From the cell containing the given text, extract its center point as [x, y] coordinate. 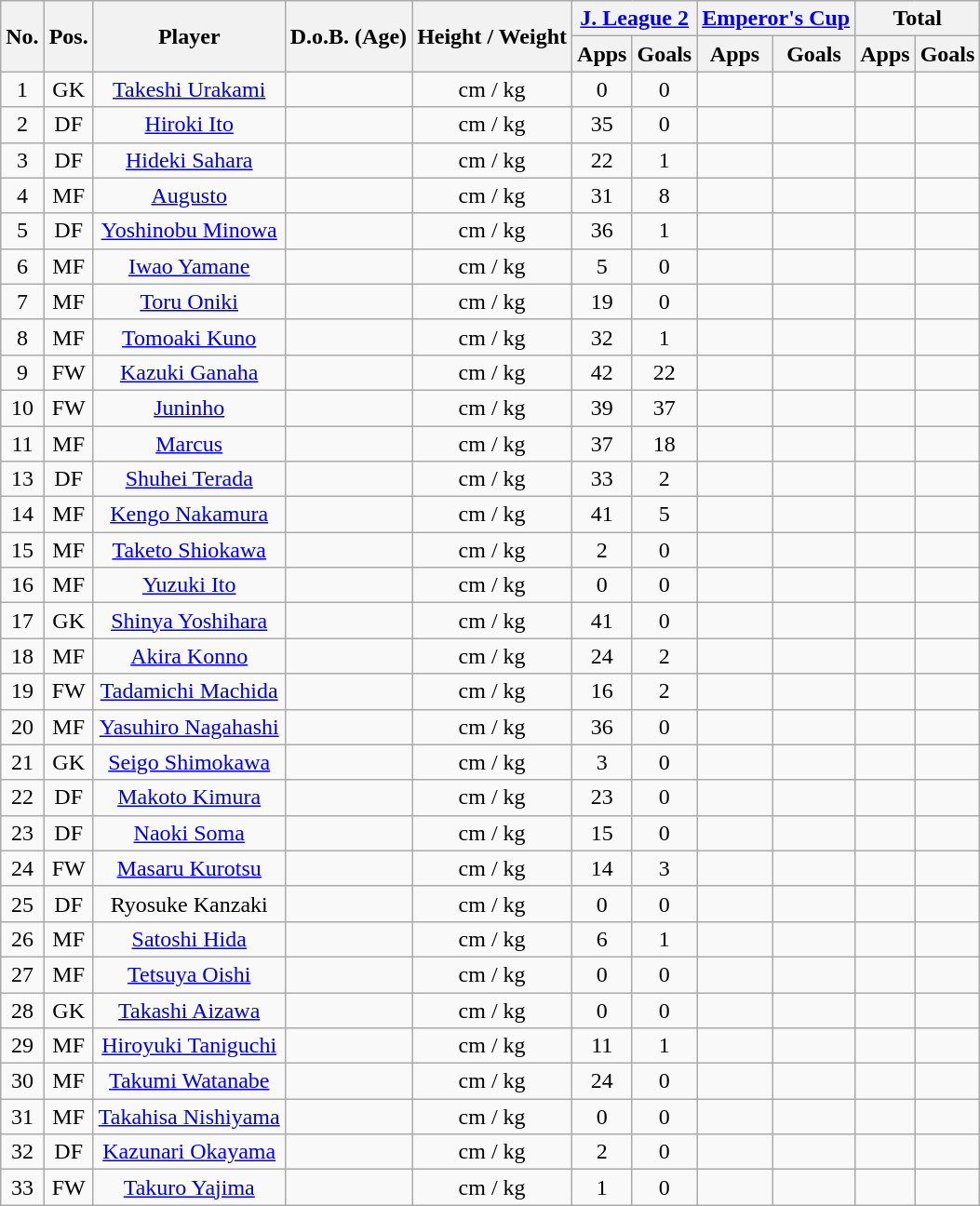
Hiroyuki Taniguchi [189, 1046]
20 [22, 727]
Player [189, 36]
Tomoaki Kuno [189, 337]
13 [22, 479]
Shinya Yoshihara [189, 621]
Ryosuke Kanzaki [189, 904]
Naoki Soma [189, 833]
Marcus [189, 444]
Makoto Kimura [189, 797]
Toru Oniki [189, 301]
35 [602, 125]
Masaru Kurotsu [189, 868]
Takeshi Urakami [189, 89]
Pos. [69, 36]
Augusto [189, 195]
Takumi Watanabe [189, 1081]
Takashi Aizawa [189, 1010]
Yoshinobu Minowa [189, 231]
Tetsuya Oishi [189, 974]
4 [22, 195]
29 [22, 1046]
J. League 2 [635, 19]
Hideki Sahara [189, 160]
30 [22, 1081]
Seigo Shimokawa [189, 762]
25 [22, 904]
Tadamichi Machida [189, 691]
Taketo Shiokawa [189, 550]
39 [602, 408]
No. [22, 36]
Kazuki Ganaha [189, 372]
Shuhei Terada [189, 479]
10 [22, 408]
27 [22, 974]
9 [22, 372]
Yasuhiro Nagahashi [189, 727]
Iwao Yamane [189, 266]
17 [22, 621]
28 [22, 1010]
Hiroki Ito [189, 125]
Emperor's Cup [776, 19]
Takuro Yajima [189, 1187]
Akira Konno [189, 656]
D.o.B. (Age) [348, 36]
Kengo Nakamura [189, 515]
42 [602, 372]
21 [22, 762]
Yuzuki Ito [189, 585]
Satoshi Hida [189, 939]
Height / Weight [492, 36]
Juninho [189, 408]
26 [22, 939]
Total [918, 19]
7 [22, 301]
Takahisa Nishiyama [189, 1117]
Kazunari Okayama [189, 1152]
